For the text-containing cell, return its midpoint in [X, Y] coordinate format. 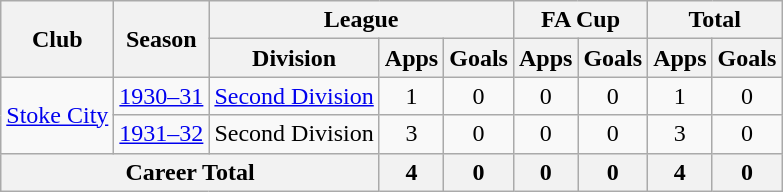
Club [58, 39]
Division [294, 58]
League [362, 20]
FA Cup [580, 20]
Career Total [190, 172]
Stoke City [58, 115]
Total [715, 20]
1930–31 [162, 96]
Season [162, 39]
1931–32 [162, 134]
